Return [x, y] of the center of cell containing provided text 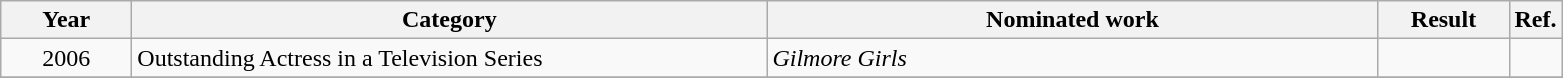
Year [66, 20]
Gilmore Girls [1072, 58]
2006 [66, 58]
Result [1444, 20]
Category [450, 20]
Outstanding Actress in a Television Series [450, 58]
Ref. [1536, 20]
Nominated work [1072, 20]
